Output the (x, y) coordinate of the center of the cell containing the given text.  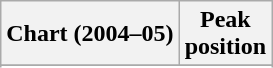
Peakposition (225, 34)
Chart (2004–05) (90, 34)
